From the cell containing the given text, extract its center point as [x, y] coordinate. 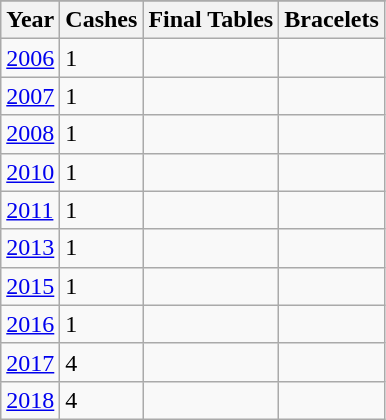
2015 [30, 286]
2006 [30, 58]
2016 [30, 324]
Year [30, 20]
2017 [30, 362]
2011 [30, 210]
Final Tables [211, 20]
2013 [30, 248]
Bracelets [332, 20]
Cashes [102, 20]
2007 [30, 96]
2010 [30, 172]
2008 [30, 134]
2018 [30, 400]
